From the cell containing the given text, extract its center point as (X, Y) coordinate. 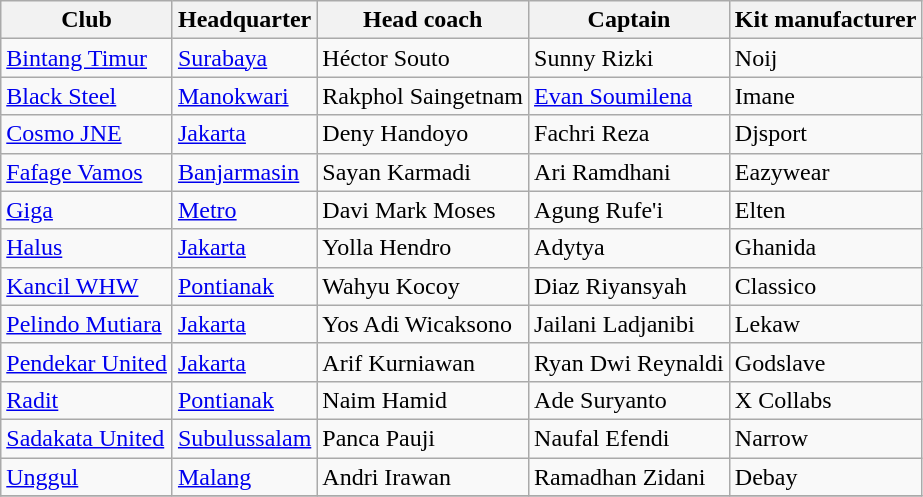
Davi Mark Moses (423, 210)
Naufal Efendi (630, 438)
Sunny Rizki (630, 58)
Radit (87, 400)
Rakphol Saingetnam (423, 96)
Panca Pauji (423, 438)
Héctor Souto (423, 58)
Adytya (630, 248)
Eazywear (826, 172)
Godslave (826, 362)
Ari Ramdhani (630, 172)
Fafage Vamos (87, 172)
Captain (630, 20)
Banjarmasin (244, 172)
Metro (244, 210)
Head coach (423, 20)
Pelindo Mutiara (87, 324)
Giga (87, 210)
Andri Irawan (423, 477)
Ade Suryanto (630, 400)
Black Steel (87, 96)
Narrow (826, 438)
Agung Rufe'i (630, 210)
Sadakata United (87, 438)
Deny Handoyo (423, 134)
Noij (826, 58)
Ryan Dwi Reynaldi (630, 362)
Surabaya (244, 58)
Djsport (826, 134)
Lekaw (826, 324)
Malang (244, 477)
Manokwari (244, 96)
Unggul (87, 477)
Classico (826, 286)
Bintang Timur (87, 58)
Yolla Hendro (423, 248)
Evan Soumilena (630, 96)
Yos Adi Wicaksono (423, 324)
Debay (826, 477)
Cosmo JNE (87, 134)
Naim Hamid (423, 400)
Arif Kurniawan (423, 362)
Pendekar United (87, 362)
Club (87, 20)
Subulussalam (244, 438)
Halus (87, 248)
X Collabs (826, 400)
Ghanida (826, 248)
Elten (826, 210)
Kit manufacturer (826, 20)
Fachri Reza (630, 134)
Jailani Ladjanibi (630, 324)
Ramadhan Zidani (630, 477)
Sayan Karmadi (423, 172)
Kancil WHW (87, 286)
Wahyu Kocoy (423, 286)
Imane (826, 96)
Diaz Riyansyah (630, 286)
Headquarter (244, 20)
